Locate the cell with the specified text and output its [X, Y] center coordinate. 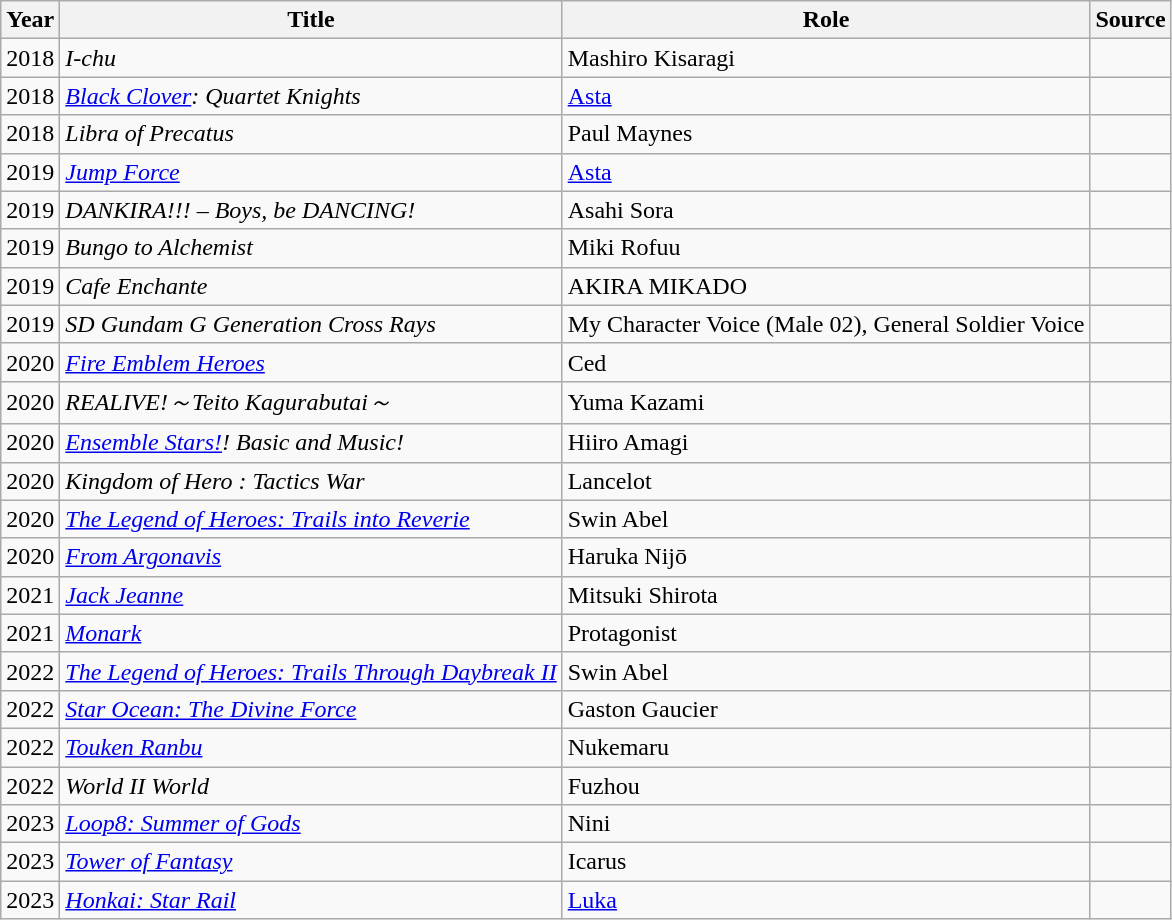
Mashiro Kisaragi [826, 58]
Jack Jeanne [311, 595]
I-chu [311, 58]
Loop8: Summer of Gods [311, 824]
Source [1130, 20]
Miki Rofuu [826, 248]
Yuma Kazami [826, 402]
Fuzhou [826, 785]
The Legend of Heroes: Trails into Reverie [311, 519]
Lancelot [826, 481]
SD Gundam G Generation Cross Rays [311, 324]
Icarus [826, 862]
My Character Voice (Male 02), General Soldier Voice [826, 324]
Mitsuki Shirota [826, 595]
Asahi Sora [826, 210]
Jump Force [311, 172]
Bungo to Alchemist [311, 248]
Monark [311, 633]
The Legend of Heroes: Trails Through Daybreak II [311, 671]
Kingdom of Hero : Tactics War [311, 481]
Nukemaru [826, 747]
Cafe Enchante [311, 286]
World II World [311, 785]
Touken Ranbu [311, 747]
Ced [826, 362]
Star Ocean: The Divine Force [311, 709]
Gaston Gaucier [826, 709]
Role [826, 20]
Ensemble Stars!! Basic and Music! [311, 443]
Honkai: Star Rail [311, 900]
Nini [826, 824]
Title [311, 20]
From Argonavis [311, 557]
Haruka Nijō [826, 557]
DANKIRA!!! – Boys, be DANCING! [311, 210]
Libra of Precatus [311, 134]
REALIVE!～Teito Kagurabutai～ [311, 402]
Hiiro Amagi [826, 443]
Luka [826, 900]
Paul Maynes [826, 134]
Protagonist [826, 633]
Fire Emblem Heroes [311, 362]
AKIRA MIKADO [826, 286]
Year [30, 20]
Black Clover: Quartet Knights [311, 96]
Tower of Fantasy [311, 862]
